From the cell containing the given text, extract its center point as (X, Y) coordinate. 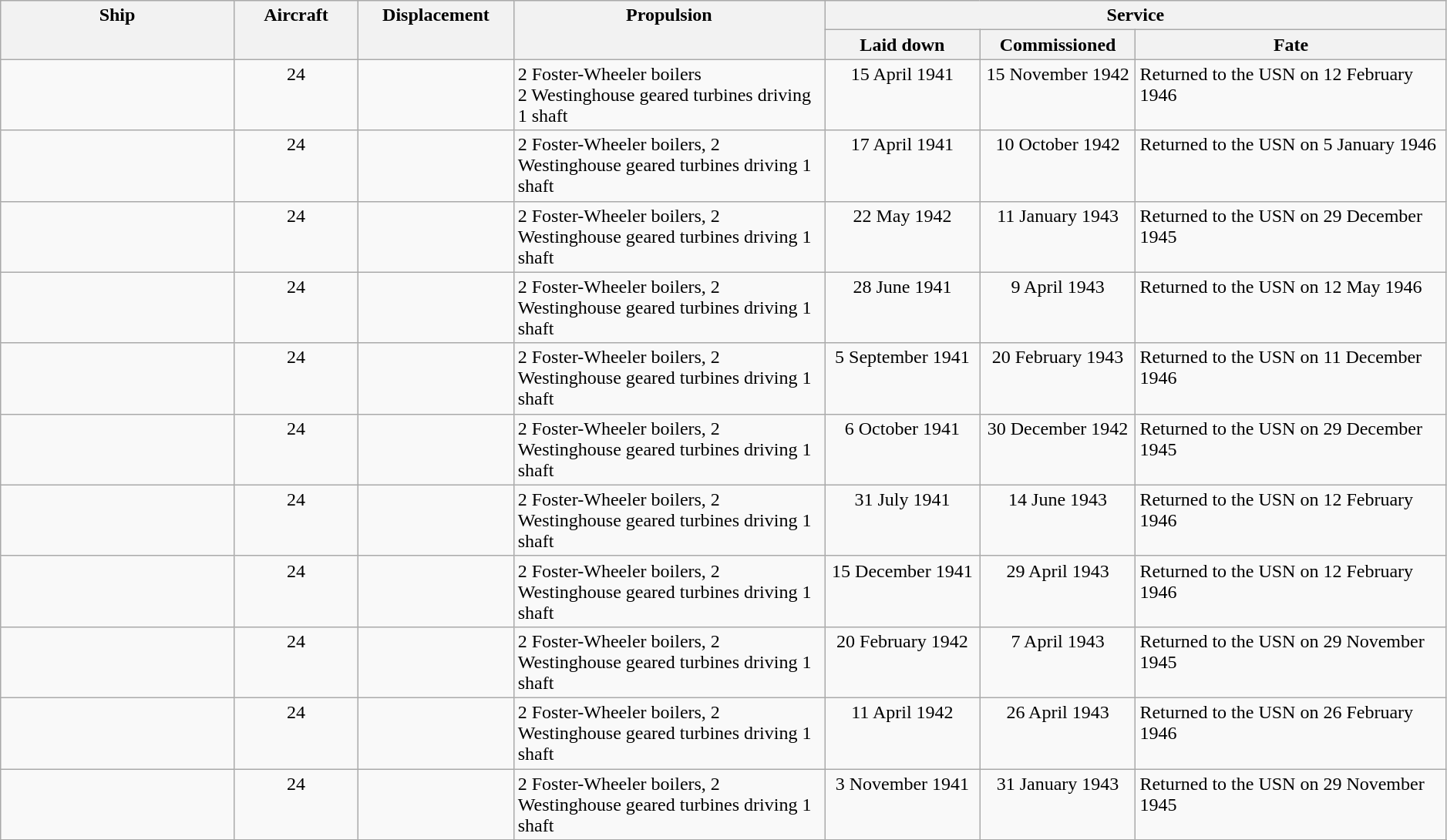
11 January 1943 (1058, 237)
Laid down (903, 45)
30 December 1942 (1058, 449)
9 April 1943 (1058, 307)
28 June 1941 (903, 307)
15 November 1942 (1058, 95)
Aircraft (296, 30)
31 July 1941 (903, 520)
20 February 1943 (1058, 378)
10 October 1942 (1058, 166)
Commissioned (1058, 45)
22 May 1942 (903, 237)
3 November 1941 (903, 805)
6 October 1941 (903, 449)
15 December 1941 (903, 591)
Returned to the USN on 5 January 1946 (1291, 166)
Fate (1291, 45)
11 April 1942 (903, 733)
15 April 1941 (903, 95)
Returned to the USN on 12 May 1946 (1291, 307)
Service (1136, 15)
20 February 1942 (903, 662)
Displacement (436, 30)
7 April 1943 (1058, 662)
29 April 1943 (1058, 591)
Ship (117, 30)
2 Foster-Wheeler boilers2 Westinghouse geared turbines driving 1 shaft (669, 95)
Returned to the USN on 11 December 1946 (1291, 378)
5 September 1941 (903, 378)
26 April 1943 (1058, 733)
Propulsion (669, 30)
Returned to the USN on 26 February 1946 (1291, 733)
14 June 1943 (1058, 520)
31 January 1943 (1058, 805)
17 April 1941 (903, 166)
